Identify which cell holds the provided text, then report its [X, Y] central coordinate. 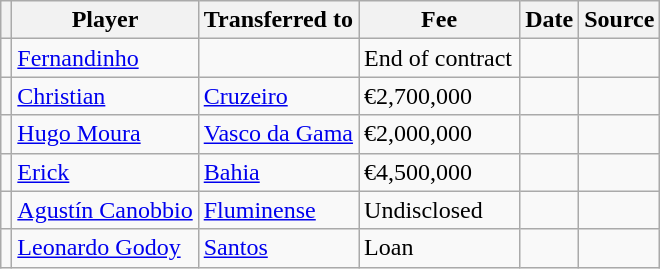
Date [550, 20]
Fluminense [278, 210]
End of contract [440, 58]
Transferred to [278, 20]
Vasco da Gama [278, 134]
Loan [440, 248]
Cruzeiro [278, 96]
Christian [105, 96]
€2,700,000 [440, 96]
Fernandinho [105, 58]
Leonardo Godoy [105, 248]
€4,500,000 [440, 172]
Bahia [278, 172]
Hugo Moura [105, 134]
Fee [440, 20]
Agustín Canobbio [105, 210]
Erick [105, 172]
Undisclosed [440, 210]
€2,000,000 [440, 134]
Player [105, 20]
Source [620, 20]
Santos [278, 248]
